Search for the cell housing the specified text and yield its [x, y] center coordinate. 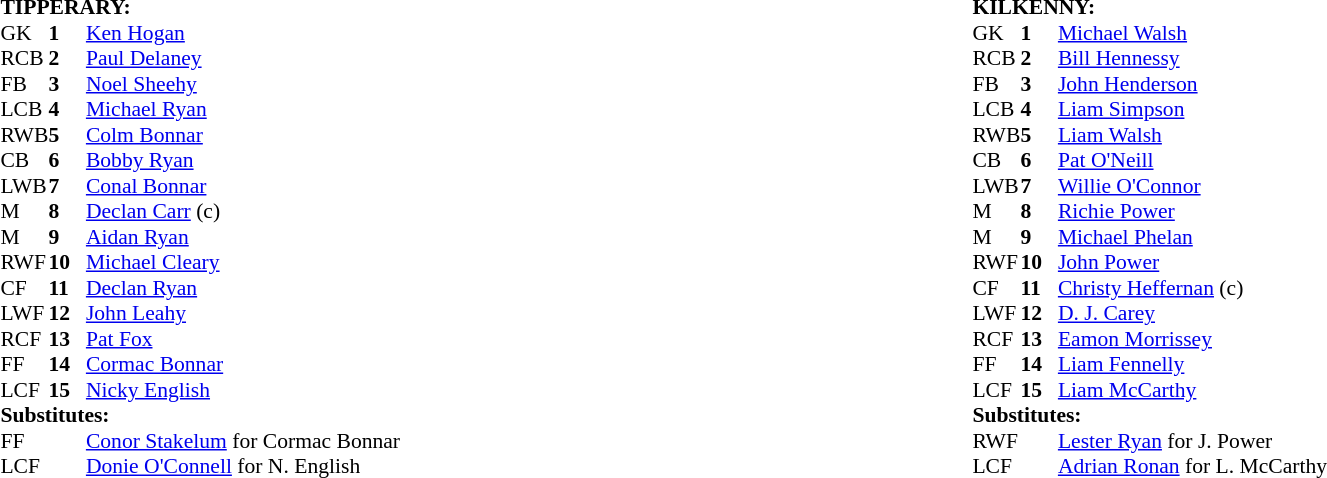
Michael Cleary [243, 263]
Liam Fennelly [1192, 365]
John Henderson [1192, 84]
Conor Stakelum for Cormac Bonnar [243, 441]
Pat Fox [243, 339]
Colm Bonnar [243, 135]
D. J. Carey [1192, 313]
John Leahy [243, 313]
Eamon Morrissey [1192, 339]
Bobby Ryan [243, 161]
Michael Phelan [1192, 237]
Paul Delaney [243, 59]
Lester Ryan for J. Power [1192, 441]
Michael Walsh [1192, 33]
Cormac Bonnar [243, 365]
Declan Carr (c) [243, 211]
Christy Heffernan (c) [1192, 288]
Liam Simpson [1192, 109]
Pat O'Neill [1192, 161]
Liam Walsh [1192, 135]
Declan Ryan [243, 288]
Michael Ryan [243, 109]
Willie O'Connor [1192, 186]
Richie Power [1192, 211]
Liam McCarthy [1192, 390]
Aidan Ryan [243, 237]
Ken Hogan [243, 33]
John Power [1192, 263]
Noel Sheehy [243, 84]
Bill Hennessy [1192, 59]
Conal Bonnar [243, 186]
Nicky English [243, 390]
